Capture the cell that displays the provided text and extract its (x, y) central coordinate. 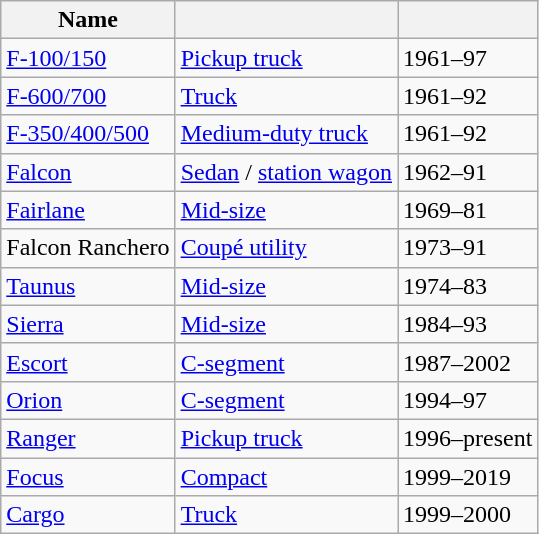
1969–81 (468, 210)
Sedan / station wagon (286, 172)
F-100/150 (88, 58)
1987–2002 (468, 362)
F-600/700 (88, 96)
Focus (88, 477)
1961–97 (468, 58)
1996–present (468, 438)
Compact (286, 477)
1984–93 (468, 324)
Falcon (88, 172)
Coupé utility (286, 248)
1999–2019 (468, 477)
Orion (88, 400)
1962–91 (468, 172)
1999–2000 (468, 515)
1974–83 (468, 286)
Falcon Ranchero (88, 248)
Sierra (88, 324)
Medium-duty truck (286, 134)
1973–91 (468, 248)
Fairlane (88, 210)
Ranger (88, 438)
Taunus (88, 286)
Cargo (88, 515)
Name (88, 20)
Escort (88, 362)
1994–97 (468, 400)
F-350/400/500 (88, 134)
